Identify which cell holds the provided text, then report its [x, y] central coordinate. 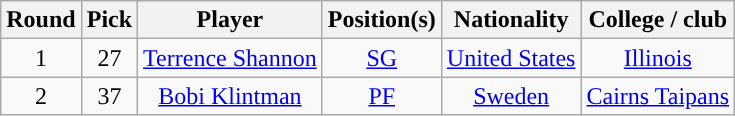
1 [41, 58]
United States [511, 58]
Cairns Taipans [658, 96]
Bobi Klintman [230, 96]
Illinois [658, 58]
Nationality [511, 20]
Round [41, 20]
Position(s) [382, 20]
SG [382, 58]
Player [230, 20]
College / club [658, 20]
2 [41, 96]
PF [382, 96]
27 [109, 58]
Sweden [511, 96]
37 [109, 96]
Terrence Shannon [230, 58]
Pick [109, 20]
